Locate the cell with the specified text and output its [x, y] center coordinate. 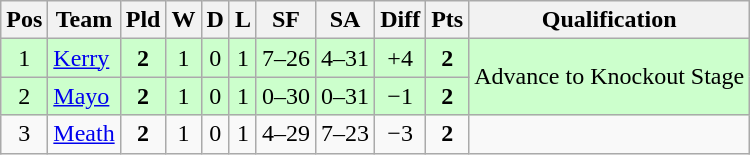
4–31 [346, 58]
7–26 [286, 58]
0–31 [346, 96]
Pos [24, 20]
Team [84, 20]
−3 [400, 134]
Meath [84, 134]
Kerry [84, 58]
SF [286, 20]
−1 [400, 96]
7–23 [346, 134]
Pld [143, 20]
Mayo [84, 96]
0–30 [286, 96]
L [242, 20]
Pts [448, 20]
W [184, 20]
Advance to Knockout Stage [610, 77]
Diff [400, 20]
Qualification [610, 20]
+4 [400, 58]
4–29 [286, 134]
3 [24, 134]
SA [346, 20]
D [215, 20]
